Scan for the cell matching the given text and deliver its [x, y] coordinate at center. 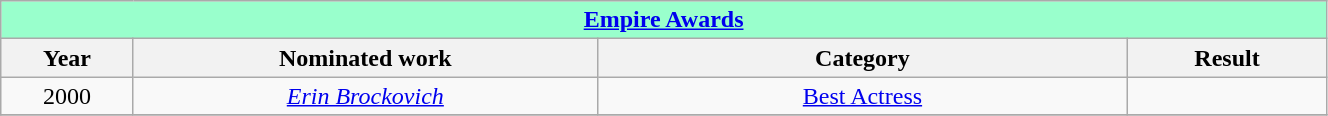
Result [1228, 58]
2000 [68, 96]
Nominated work [365, 58]
Erin Brockovich [365, 96]
Category [862, 58]
Empire Awards [664, 20]
Best Actress [862, 96]
Year [68, 58]
